Output the (x, y) coordinate of the center of the cell containing the given text.  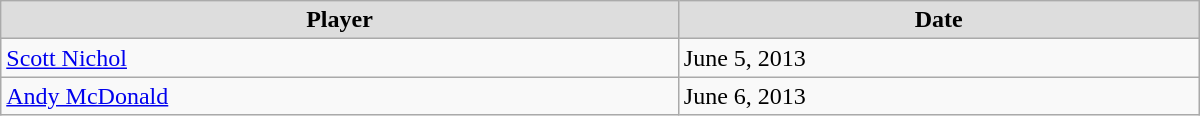
Player (340, 20)
Date (938, 20)
June 5, 2013 (938, 58)
Andy McDonald (340, 96)
June 6, 2013 (938, 96)
Scott Nichol (340, 58)
